Search for the cell housing the specified text and yield its [x, y] center coordinate. 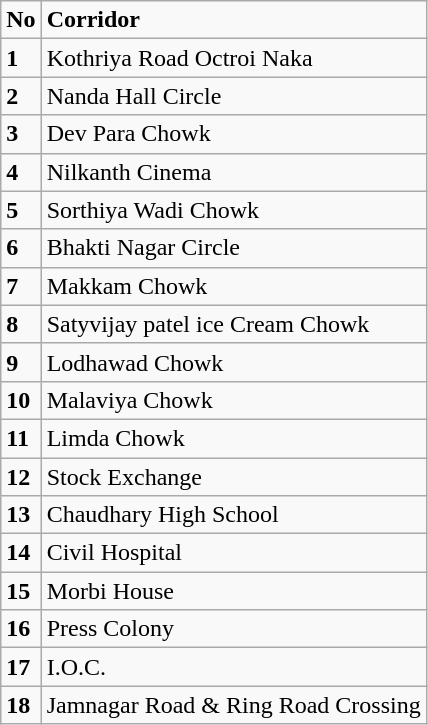
Makkam Chowk [234, 286]
Morbi House [234, 591]
6 [21, 248]
8 [21, 324]
Bhakti Nagar Circle [234, 248]
Stock Exchange [234, 477]
Jamnagar Road & Ring Road Crossing [234, 705]
Dev Para Chowk [234, 134]
16 [21, 629]
Lodhawad Chowk [234, 362]
Chaudhary High School [234, 515]
9 [21, 362]
Satyvijay patel ice Cream Chowk [234, 324]
Kothriya Road Octroi Naka [234, 58]
15 [21, 591]
No [21, 20]
Malaviya Chowk [234, 400]
5 [21, 210]
7 [21, 286]
3 [21, 134]
I.O.C. [234, 667]
Nilkanth Cinema [234, 172]
Nanda Hall Circle [234, 96]
1 [21, 58]
13 [21, 515]
17 [21, 667]
Limda Chowk [234, 438]
Sorthiya Wadi Chowk [234, 210]
Civil Hospital [234, 553]
2 [21, 96]
Press Colony [234, 629]
4 [21, 172]
14 [21, 553]
18 [21, 705]
Corridor [234, 20]
10 [21, 400]
11 [21, 438]
12 [21, 477]
